Scan for the cell matching the given text and deliver its (x, y) coordinate at center. 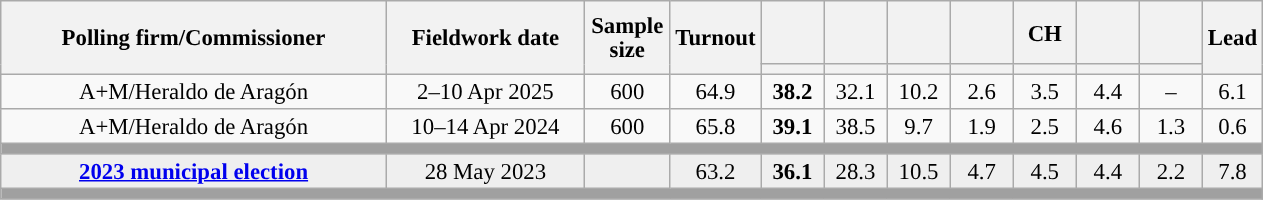
4.6 (1108, 126)
Fieldwork date (485, 38)
10.2 (918, 92)
1.3 (1170, 126)
7.8 (1232, 172)
2–10 Apr 2025 (485, 92)
Lead (1232, 38)
63.2 (716, 172)
4.5 (1044, 172)
0.6 (1232, 126)
1.9 (982, 126)
65.8 (716, 126)
28 May 2023 (485, 172)
38.2 (792, 92)
Polling firm/Commissioner (194, 38)
4.7 (982, 172)
6.1 (1232, 92)
36.1 (792, 172)
– (1170, 92)
64.9 (716, 92)
9.7 (918, 126)
Sample size (627, 38)
CH (1044, 32)
32.1 (856, 92)
38.5 (856, 126)
28.3 (856, 172)
Turnout (716, 38)
10–14 Apr 2024 (485, 126)
39.1 (792, 126)
10.5 (918, 172)
2.6 (982, 92)
2023 municipal election (194, 172)
2.5 (1044, 126)
3.5 (1044, 92)
2.2 (1170, 172)
